Locate the cell with the specified text and output its (x, y) center coordinate. 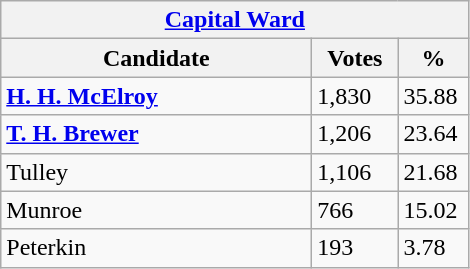
1,830 (355, 96)
1,106 (355, 172)
Candidate (156, 58)
193 (355, 248)
Tulley (156, 172)
T. H. Brewer (156, 134)
21.68 (434, 172)
766 (355, 210)
% (434, 58)
1,206 (355, 134)
Munroe (156, 210)
23.64 (434, 134)
H. H. McElroy (156, 96)
35.88 (434, 96)
Peterkin (156, 248)
15.02 (434, 210)
3.78 (434, 248)
Votes (355, 58)
Capital Ward (235, 20)
